Scan for the cell matching the given text and deliver its (X, Y) coordinate at center. 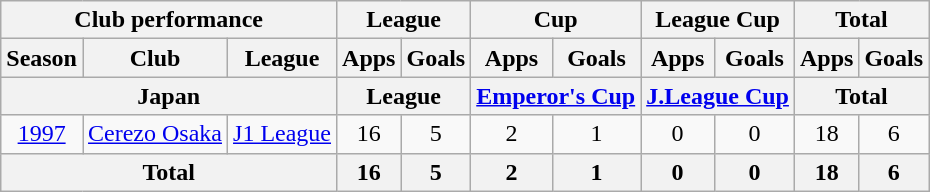
J.League Cup (718, 96)
Club (154, 58)
Japan (169, 96)
Season (42, 58)
Club performance (169, 20)
League Cup (718, 20)
Cerezo Osaka (154, 134)
1997 (42, 134)
Cup (556, 20)
Emperor's Cup (556, 96)
J1 League (282, 134)
